Detect which cell encompasses the target text, then output its (X, Y) center coordinate. 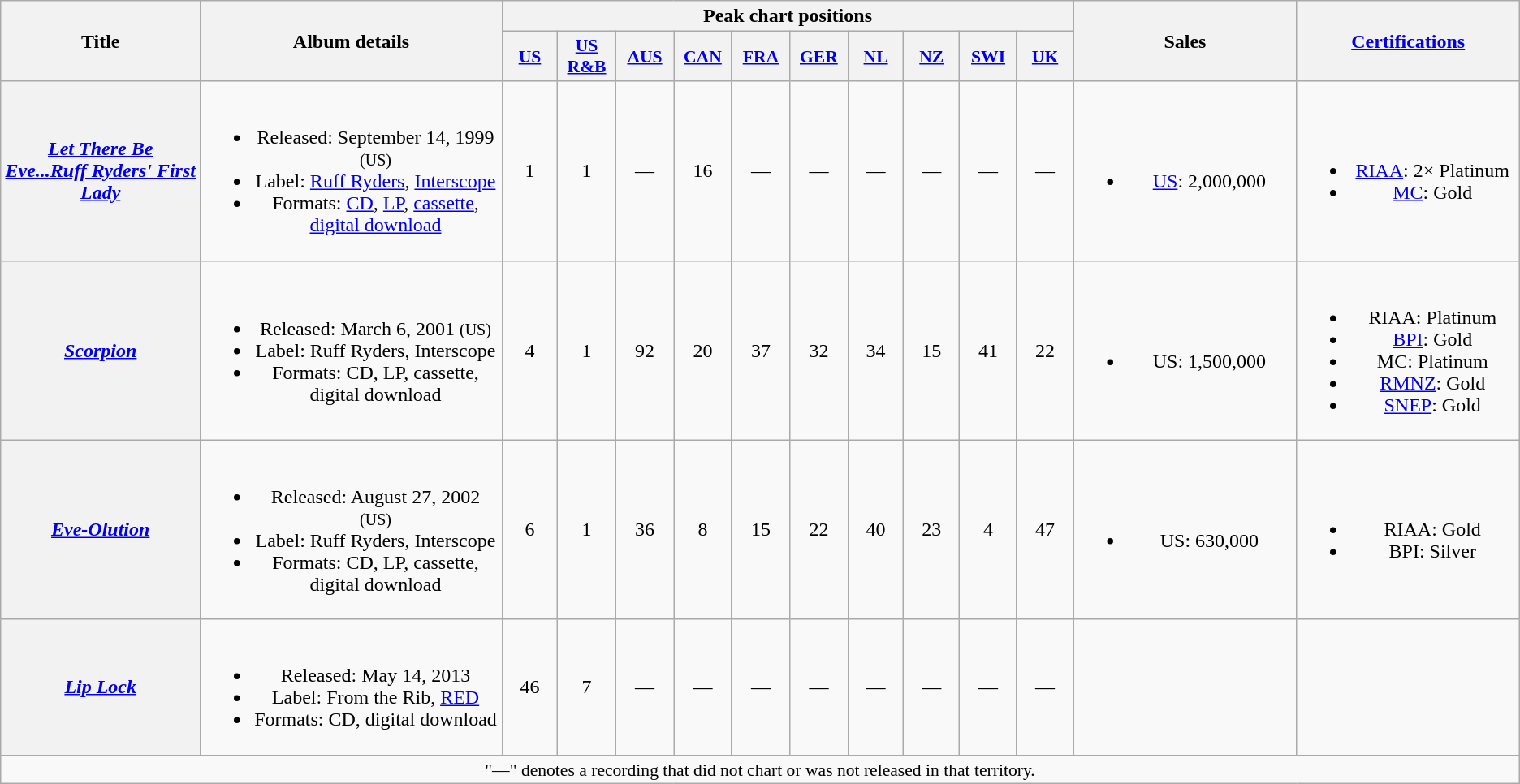
US: 2,000,000 (1185, 170)
AUS (645, 57)
8 (703, 529)
7 (587, 687)
UK (1044, 57)
23 (932, 529)
Released: August 27, 2002 (US)Label: Ruff Ryders, InterscopeFormats: CD, LP, cassette, digital download (352, 529)
46 (529, 687)
47 (1044, 529)
92 (645, 351)
RIAA: GoldBPI: Silver (1408, 529)
36 (645, 529)
US: 630,000 (1185, 529)
RIAA: 2× PlatinumMC: Gold (1408, 170)
FRA (760, 57)
RIAA: PlatinumBPI: GoldMC: PlatinumRMNZ: GoldSNEP: Gold (1408, 351)
Eve-Olution (101, 529)
Album details (352, 41)
USR&B (587, 57)
16 (703, 170)
SWI (989, 57)
Peak chart positions (788, 16)
Title (101, 41)
Let There Be Eve...Ruff Ryders' First Lady (101, 170)
NL (875, 57)
Sales (1185, 41)
37 (760, 351)
"—" denotes a recording that did not chart or was not released in that territory. (760, 769)
US: 1,500,000 (1185, 351)
41 (989, 351)
40 (875, 529)
Scorpion (101, 351)
Lip Lock (101, 687)
CAN (703, 57)
6 (529, 529)
Certifications (1408, 41)
NZ (932, 57)
Released: May 14, 2013Label: From the Rib, REDFormats: CD, digital download (352, 687)
34 (875, 351)
Released: September 14, 1999 (US)Label: Ruff Ryders, InterscopeFormats: CD, LP, cassette, digital download (352, 170)
US (529, 57)
GER (819, 57)
Released: March 6, 2001 (US)Label: Ruff Ryders, InterscopeFormats: CD, LP, cassette, digital download (352, 351)
32 (819, 351)
20 (703, 351)
